Search for the cell housing the specified text and yield its (X, Y) center coordinate. 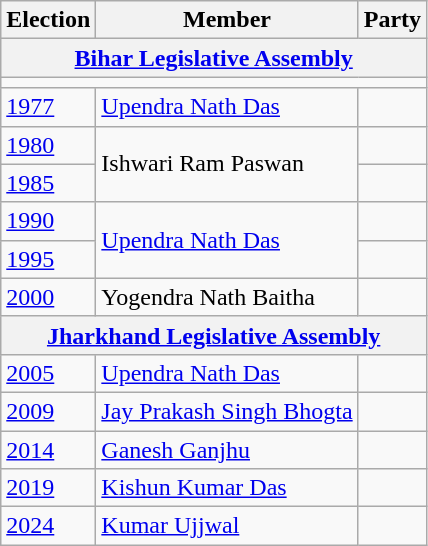
2009 (48, 411)
Ishwari Ram Paswan (227, 164)
1977 (48, 107)
2019 (48, 488)
Jay Prakash Singh Bhogta (227, 411)
2005 (48, 373)
Bihar Legislative Assembly (214, 58)
1995 (48, 259)
Yogendra Nath Baitha (227, 297)
2024 (48, 526)
Election (48, 20)
Jharkhand Legislative Assembly (214, 335)
1985 (48, 183)
2014 (48, 449)
Member (227, 20)
Kumar Ujjwal (227, 526)
Party (392, 20)
2000 (48, 297)
Kishun Kumar Das (227, 488)
1990 (48, 221)
1980 (48, 145)
Ganesh Ganjhu (227, 449)
